Extract the [X, Y] coordinate from the center of the cell holding the provided text.  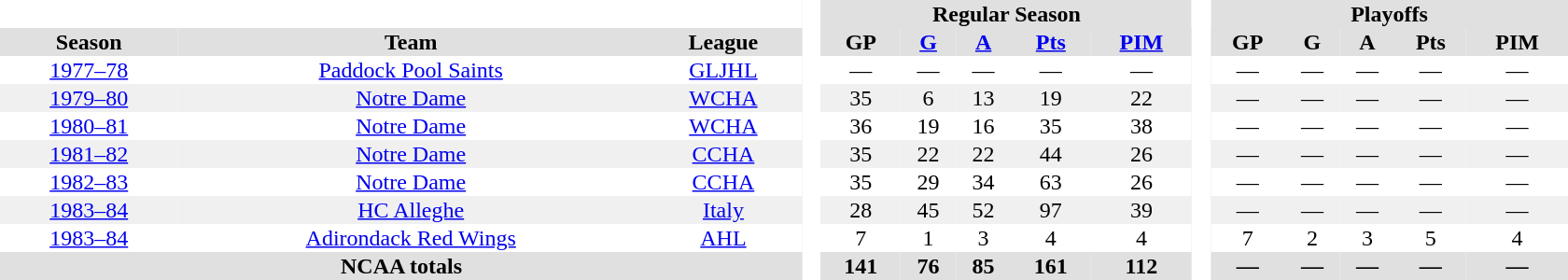
Playoffs [1389, 14]
Regular Season [1007, 14]
16 [984, 126]
Italy [723, 210]
HC Alleghe [411, 210]
AHL [723, 238]
28 [861, 210]
2 [1312, 238]
1980–81 [89, 126]
NCAA totals [401, 266]
45 [928, 210]
1 [928, 238]
1977–78 [89, 70]
Paddock Pool Saints [411, 70]
1981–82 [89, 154]
141 [861, 266]
52 [984, 210]
29 [928, 182]
85 [984, 266]
161 [1051, 266]
Adirondack Red Wings [411, 238]
38 [1142, 126]
League [723, 42]
13 [984, 98]
76 [928, 266]
36 [861, 126]
6 [928, 98]
39 [1142, 210]
GLJHL [723, 70]
1979–80 [89, 98]
97 [1051, 210]
34 [984, 182]
Team [411, 42]
63 [1051, 182]
112 [1142, 266]
Season [89, 42]
44 [1051, 154]
1982–83 [89, 182]
5 [1432, 238]
